Return [X, Y] of the center of cell containing provided text 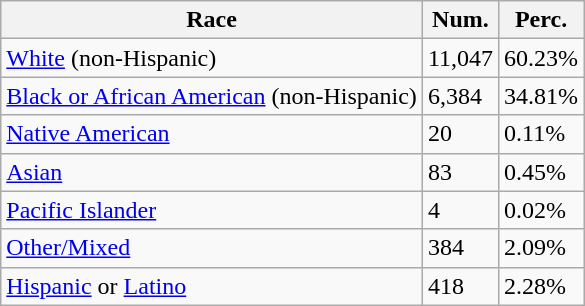
11,047 [460, 58]
Race [212, 20]
60.23% [542, 58]
2.28% [542, 286]
Perc. [542, 20]
Hispanic or Latino [212, 286]
83 [460, 172]
2.09% [542, 248]
34.81% [542, 96]
Asian [212, 172]
0.02% [542, 210]
Other/Mixed [212, 248]
0.45% [542, 172]
6,384 [460, 96]
4 [460, 210]
Native American [212, 134]
418 [460, 286]
20 [460, 134]
Pacific Islander [212, 210]
White (non-Hispanic) [212, 58]
0.11% [542, 134]
Num. [460, 20]
Black or African American (non-Hispanic) [212, 96]
384 [460, 248]
